Output the [X, Y] coordinate of the center of the cell containing the given text.  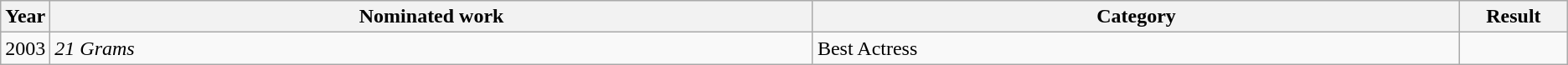
Year [25, 17]
2003 [25, 48]
Result [1514, 17]
Best Actress [1136, 48]
Nominated work [432, 17]
21 Grams [432, 48]
Category [1136, 17]
